Search for the cell housing the specified text and yield its (x, y) center coordinate. 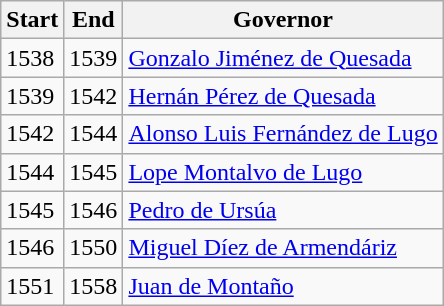
1550 (94, 248)
Pedro de Ursúa (283, 210)
End (94, 20)
1538 (32, 58)
Governor (283, 20)
Start (32, 20)
1551 (32, 286)
Juan de Montaño (283, 286)
Lope Montalvo de Lugo (283, 172)
Hernán Pérez de Quesada (283, 96)
Miguel Díez de Armendáriz (283, 248)
Gonzalo Jiménez de Quesada (283, 58)
1558 (94, 286)
Alonso Luis Fernández de Lugo (283, 134)
